Return (X, Y) of the center of cell containing provided text 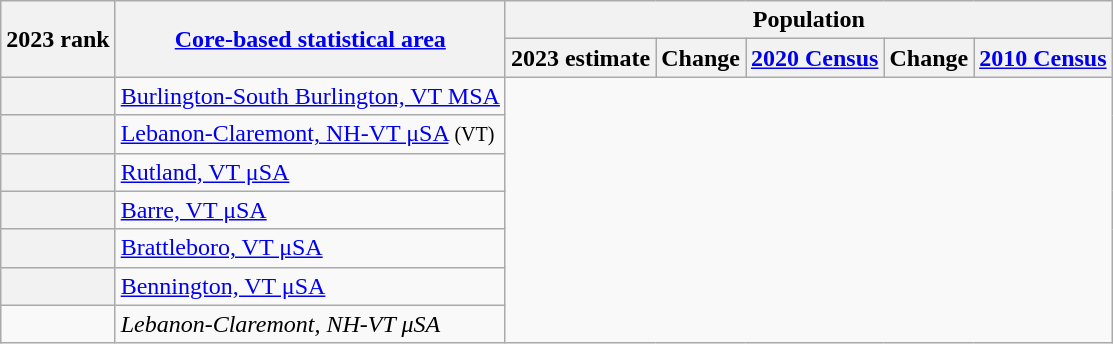
Population (808, 20)
2020 Census (815, 58)
Bennington, VT μSA (310, 286)
2023 rank (58, 39)
Core-based statistical area (310, 39)
Lebanon-Claremont, NH-VT μSA (VT) (310, 134)
Rutland, VT μSA (310, 172)
Barre, VT μSA (310, 210)
2010 Census (1043, 58)
Burlington-South Burlington, VT MSA (310, 96)
Lebanon-Claremont, NH-VT μSA (310, 324)
Brattleboro, VT μSA (310, 248)
2023 estimate (580, 58)
